Pinpoint the cell where the given text exists, returning its [x, y] midpoint coordinate. 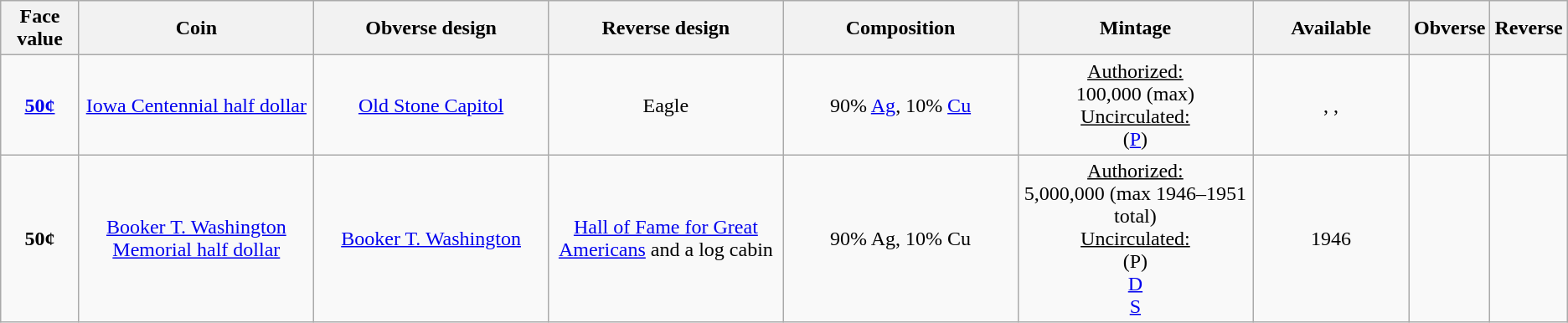
Hall of Fame for Great Americans and a log cabin [666, 238]
Authorized:5,000,000 (max 1946–1951 total)Uncirculated: (P) D S [1135, 238]
1946 [1332, 238]
Eagle [666, 105]
Iowa Centennial half dollar [196, 105]
Composition [900, 28]
Booker T. Washington Memorial half dollar [196, 238]
Available [1332, 28]
Booker T. Washington [431, 238]
, , [1332, 105]
Reverse design [666, 28]
Reverse [1529, 28]
Obverse design [431, 28]
Coin [196, 28]
Mintage [1135, 28]
Face value [40, 28]
Old Stone Capitol [431, 105]
Obverse [1450, 28]
Authorized:100,000 (max)Uncirculated: (P) [1135, 105]
